Search for the cell housing the specified text and yield its [X, Y] center coordinate. 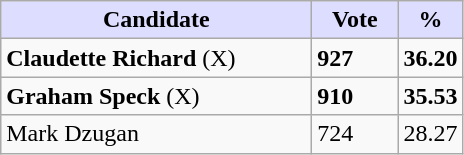
28.27 [430, 134]
724 [355, 134]
Vote [355, 20]
35.53 [430, 96]
Mark Dzugan [156, 134]
% [430, 20]
Claudette Richard (X) [156, 58]
Graham Speck (X) [156, 96]
927 [355, 58]
910 [355, 96]
Candidate [156, 20]
36.20 [430, 58]
